From the cell containing the given text, extract its center point as (x, y) coordinate. 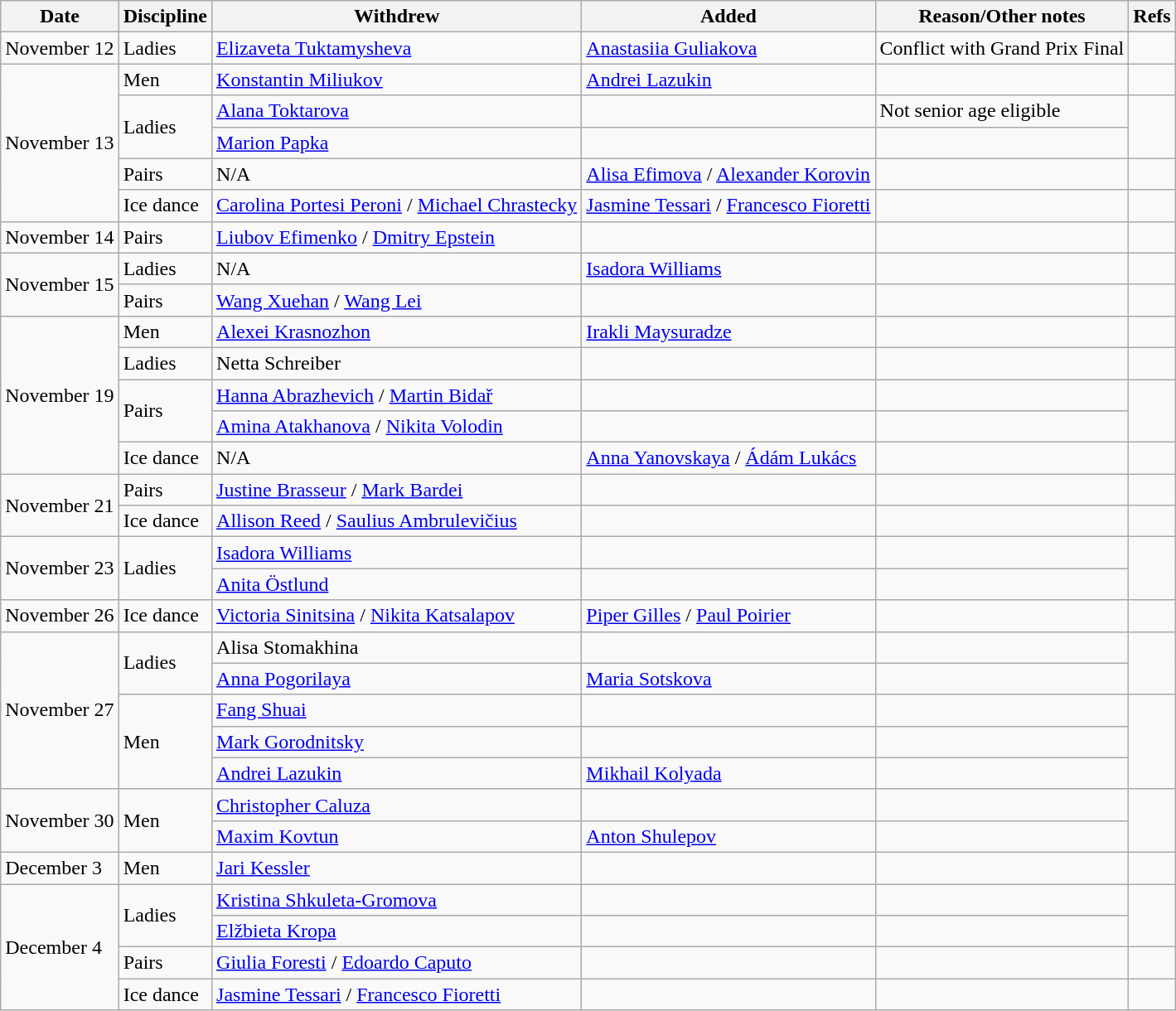
Allison Reed / Saulius Ambrulevičius (397, 521)
Kristina Shkuleta-Gromova (397, 899)
Giulia Foresti / Edoardo Caputo (397, 963)
Christopher Caluza (397, 805)
Added (728, 17)
November 30 (60, 820)
Irakli Maysuradze (728, 331)
Anita Östlund (397, 584)
Netta Schreiber (397, 363)
Anna Pogorilaya (397, 679)
November 14 (60, 237)
Not senior age eligible (1002, 111)
Withdrew (397, 17)
Refs (1152, 17)
Marion Papka (397, 143)
Alisa Stomakhina (397, 647)
Elizaveta Tuktamysheva (397, 48)
Jari Kessler (397, 868)
Elžbieta Kropa (397, 931)
Conflict with Grand Prix Final (1002, 48)
Fang Shuai (397, 710)
Maria Sotskova (728, 679)
December 4 (60, 946)
November 19 (60, 394)
Amina Atakhanova / Nikita Volodin (397, 427)
Hanna Abrazhevich / Martin Bidař (397, 395)
Anastasiia Guliakova (728, 48)
November 12 (60, 48)
Carolina Portesi Peroni / Michael Chrastecky (397, 206)
Piper Gilles / Paul Poirier (728, 616)
November 26 (60, 616)
November 23 (60, 568)
November 13 (60, 143)
Alana Toktarova (397, 111)
Victoria Sinitsina / Nikita Katsalapov (397, 616)
Reason/Other notes (1002, 17)
November 27 (60, 710)
Alisa Efimova / Alexander Korovin (728, 174)
Mark Gorodnitsky (397, 742)
December 3 (60, 868)
Justine Brasseur / Mark Bardei (397, 490)
Alexei Krasnozhon (397, 331)
Date (60, 17)
Wang Xuehan / Wang Lei (397, 300)
Maxim Kovtun (397, 836)
November 21 (60, 505)
Discipline (165, 17)
November 15 (60, 284)
Konstantin Miliukov (397, 80)
Anton Shulepov (728, 836)
Liubov Efimenko / Dmitry Epstein (397, 237)
Anna Yanovskaya / Ádám Lukács (728, 458)
Mikhail Kolyada (728, 773)
